Locate the cell with the specified text and output its [x, y] center coordinate. 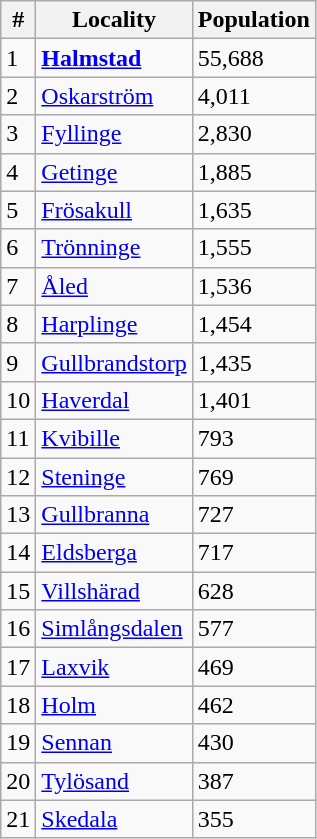
Kvibille [114, 438]
430 [254, 743]
Fyllinge [114, 134]
1 [18, 58]
16 [18, 629]
18 [18, 705]
55,688 [254, 58]
# [18, 20]
Villshärad [114, 591]
Gullbrandstorp [114, 362]
19 [18, 743]
387 [254, 781]
462 [254, 705]
Tylösand [114, 781]
469 [254, 667]
Oskarström [114, 96]
1,435 [254, 362]
Haverdal [114, 400]
1,555 [254, 248]
17 [18, 667]
Skedala [114, 819]
Laxvik [114, 667]
Population [254, 20]
Getinge [114, 172]
727 [254, 515]
1,536 [254, 286]
717 [254, 553]
Åled [114, 286]
8 [18, 324]
Steninge [114, 477]
21 [18, 819]
1,401 [254, 400]
3 [18, 134]
769 [254, 477]
2,830 [254, 134]
5 [18, 210]
Sennan [114, 743]
6 [18, 248]
Trönninge [114, 248]
Simlångsdalen [114, 629]
1,885 [254, 172]
9 [18, 362]
7 [18, 286]
Frösakull [114, 210]
1,635 [254, 210]
Locality [114, 20]
1,454 [254, 324]
Gullbranna [114, 515]
4 [18, 172]
15 [18, 591]
12 [18, 477]
10 [18, 400]
577 [254, 629]
Eldsberga [114, 553]
Halmstad [114, 58]
11 [18, 438]
2 [18, 96]
793 [254, 438]
14 [18, 553]
Holm [114, 705]
628 [254, 591]
355 [254, 819]
13 [18, 515]
Harplinge [114, 324]
20 [18, 781]
4,011 [254, 96]
